Return (x, y) of the center of cell containing provided text 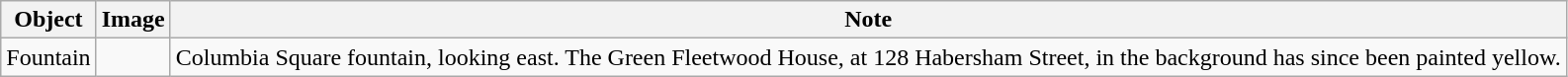
Object (48, 20)
Note (868, 20)
Image (132, 20)
Fountain (48, 57)
Columbia Square fountain, looking east. The Green Fleetwood House, at 128 Habersham Street, in the background has since been painted yellow. (868, 57)
